Locate the cell with the specified text and output its (x, y) center coordinate. 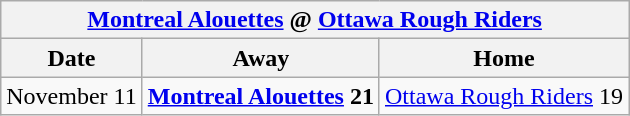
Away (260, 58)
Montreal Alouettes 21 (260, 96)
Home (504, 58)
Date (72, 58)
Ottawa Rough Riders 19 (504, 96)
Montreal Alouettes @ Ottawa Rough Riders (315, 20)
November 11 (72, 96)
